Return the (x, y) coordinate for the center point of the cell that contains the specified text.  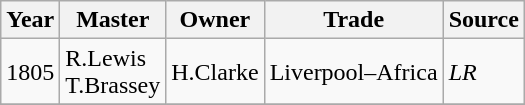
Source (484, 20)
LR (484, 72)
H.Clarke (215, 72)
R.LewisT.Brassey (113, 72)
Liverpool–Africa (354, 72)
1805 (30, 72)
Trade (354, 20)
Year (30, 20)
Owner (215, 20)
Master (113, 20)
